Pinpoint the cell where the given text exists, returning its (X, Y) midpoint coordinate. 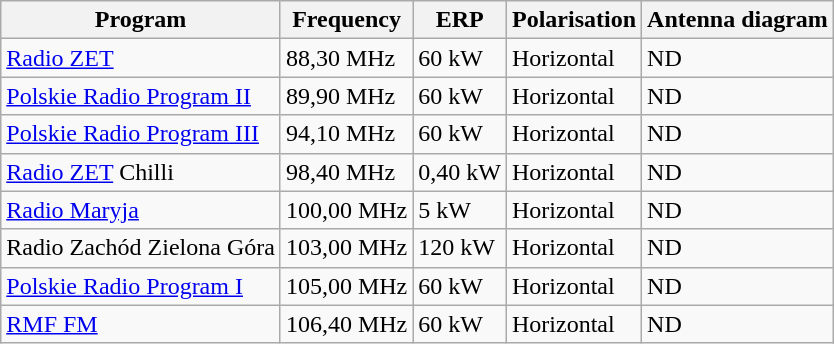
Polarisation (574, 20)
Radio ZET Chilli (141, 172)
Program (141, 20)
120 kW (460, 248)
Radio Zachód Zielona Góra (141, 248)
0,40 kW (460, 172)
103,00 MHz (346, 248)
Polskie Radio Program III (141, 134)
Frequency (346, 20)
Polskie Radio Program II (141, 96)
89,90 MHz (346, 96)
Polskie Radio Program I (141, 286)
100,00 MHz (346, 210)
98,40 MHz (346, 172)
105,00 MHz (346, 286)
Antenna diagram (738, 20)
ERP (460, 20)
106,40 MHz (346, 324)
RMF FM (141, 324)
Radio Maryja (141, 210)
Radio ZET (141, 58)
94,10 MHz (346, 134)
88,30 MHz (346, 58)
5 kW (460, 210)
